Pinpoint the cell where the given text exists, returning its [X, Y] midpoint coordinate. 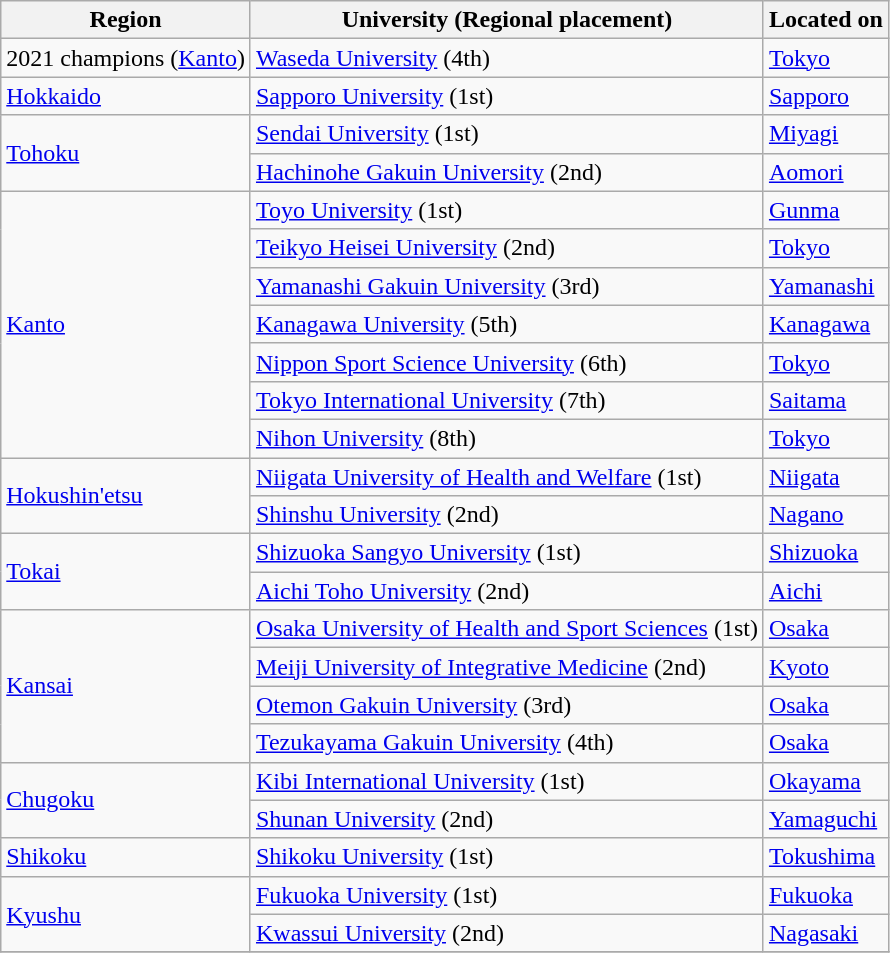
Shizuoka Sangyo University (1st) [506, 553]
Nagasaki [826, 933]
Tokyo International University (7th) [506, 400]
Teikyo Heisei University (2nd) [506, 248]
Otemon Gakuin University (3rd) [506, 705]
Miyagi [826, 134]
Aomori [826, 172]
Nippon Sport Science University (6th) [506, 362]
Niigata University of Health and Welfare (1st) [506, 477]
Hokushin'etsu [126, 496]
Shizuoka [826, 553]
Niigata [826, 477]
Toyo University (1st) [506, 210]
Hokkaido [126, 96]
Yamanashi [826, 286]
Sendai University (1st) [506, 134]
Located on [826, 20]
Kansai [126, 686]
Nihon University (8th) [506, 438]
Tokushima [826, 857]
Kanagawa [826, 324]
Kibi International University (1st) [506, 781]
2021 champions (Kanto) [126, 58]
Yamanashi Gakuin University (3rd) [506, 286]
Kanto [126, 324]
Tokai [126, 572]
Sapporo [826, 96]
Shikoku [126, 857]
Tezukayama Gakuin University (4th) [506, 743]
Saitama [826, 400]
Fukuoka University (1st) [506, 895]
Chugoku [126, 800]
Aichi [826, 591]
Meiji University of Integrative Medicine (2nd) [506, 667]
Aichi Toho University (2nd) [506, 591]
Fukuoka [826, 895]
Shunan University (2nd) [506, 819]
Waseda University (4th) [506, 58]
Kwassui University (2nd) [506, 933]
Kyoto [826, 667]
Kanagawa University (5th) [506, 324]
Region [126, 20]
Shikoku University (1st) [506, 857]
Okayama [826, 781]
Tohoku [126, 153]
Gunma [826, 210]
Osaka University of Health and Sport Sciences (1st) [506, 629]
Yamaguchi [826, 819]
Shinshu University (2nd) [506, 515]
Kyushu [126, 914]
Nagano [826, 515]
Sapporo University (1st) [506, 96]
Hachinohe Gakuin University (2nd) [506, 172]
University (Regional placement) [506, 20]
